From the cell containing the given text, extract its center point as [x, y] coordinate. 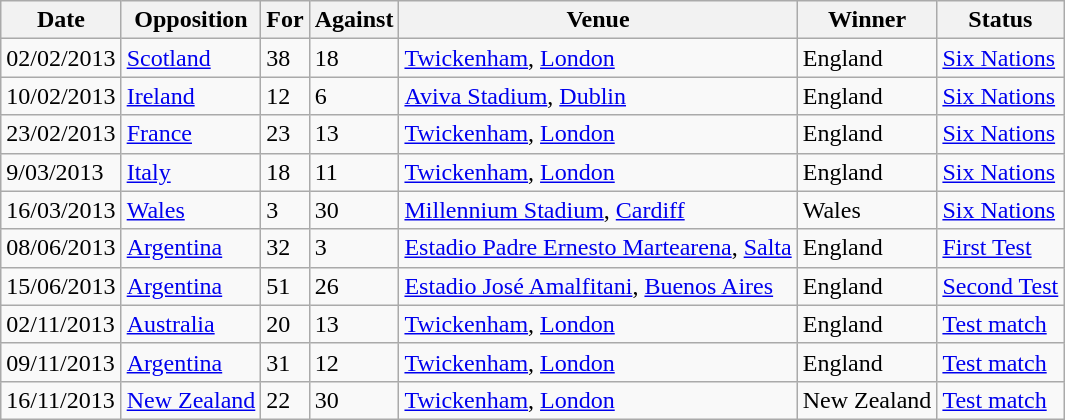
51 [285, 286]
Australia [191, 324]
Date [61, 20]
Ireland [191, 96]
For [285, 20]
Italy [191, 172]
38 [285, 58]
11 [354, 172]
First Test [1000, 248]
Estadio Padre Ernesto Martearena, Salta [598, 248]
08/06/2013 [61, 248]
France [191, 134]
Winner [867, 20]
23 [285, 134]
02/02/2013 [61, 58]
22 [285, 400]
9/03/2013 [61, 172]
31 [285, 362]
Scotland [191, 58]
Against [354, 20]
Estadio José Amalfitani, Buenos Aires [598, 286]
Venue [598, 20]
15/06/2013 [61, 286]
Millennium Stadium, Cardiff [598, 210]
09/11/2013 [61, 362]
Opposition [191, 20]
26 [354, 286]
23/02/2013 [61, 134]
32 [285, 248]
6 [354, 96]
10/02/2013 [61, 96]
02/11/2013 [61, 324]
Aviva Stadium, Dublin [598, 96]
16/03/2013 [61, 210]
Status [1000, 20]
Second Test [1000, 286]
16/11/2013 [61, 400]
20 [285, 324]
